Identify which cell holds the provided text, then report its [X, Y] central coordinate. 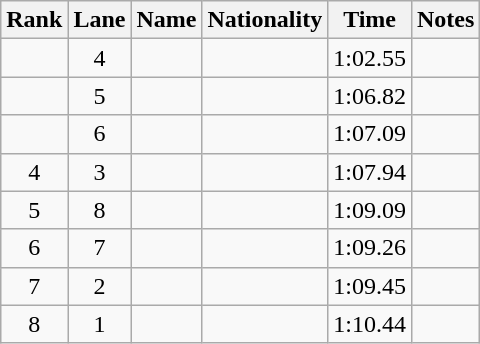
2 [100, 286]
1 [100, 324]
1:07.94 [370, 172]
1:09.26 [370, 248]
1:07.09 [370, 134]
Time [370, 20]
1:10.44 [370, 324]
1:02.55 [370, 58]
3 [100, 172]
1:06.82 [370, 96]
1:09.45 [370, 286]
Notes [445, 20]
Name [166, 20]
1:09.09 [370, 210]
Rank [34, 20]
Lane [100, 20]
Nationality [265, 20]
